Output the [X, Y] coordinate of the center of the cell containing the given text.  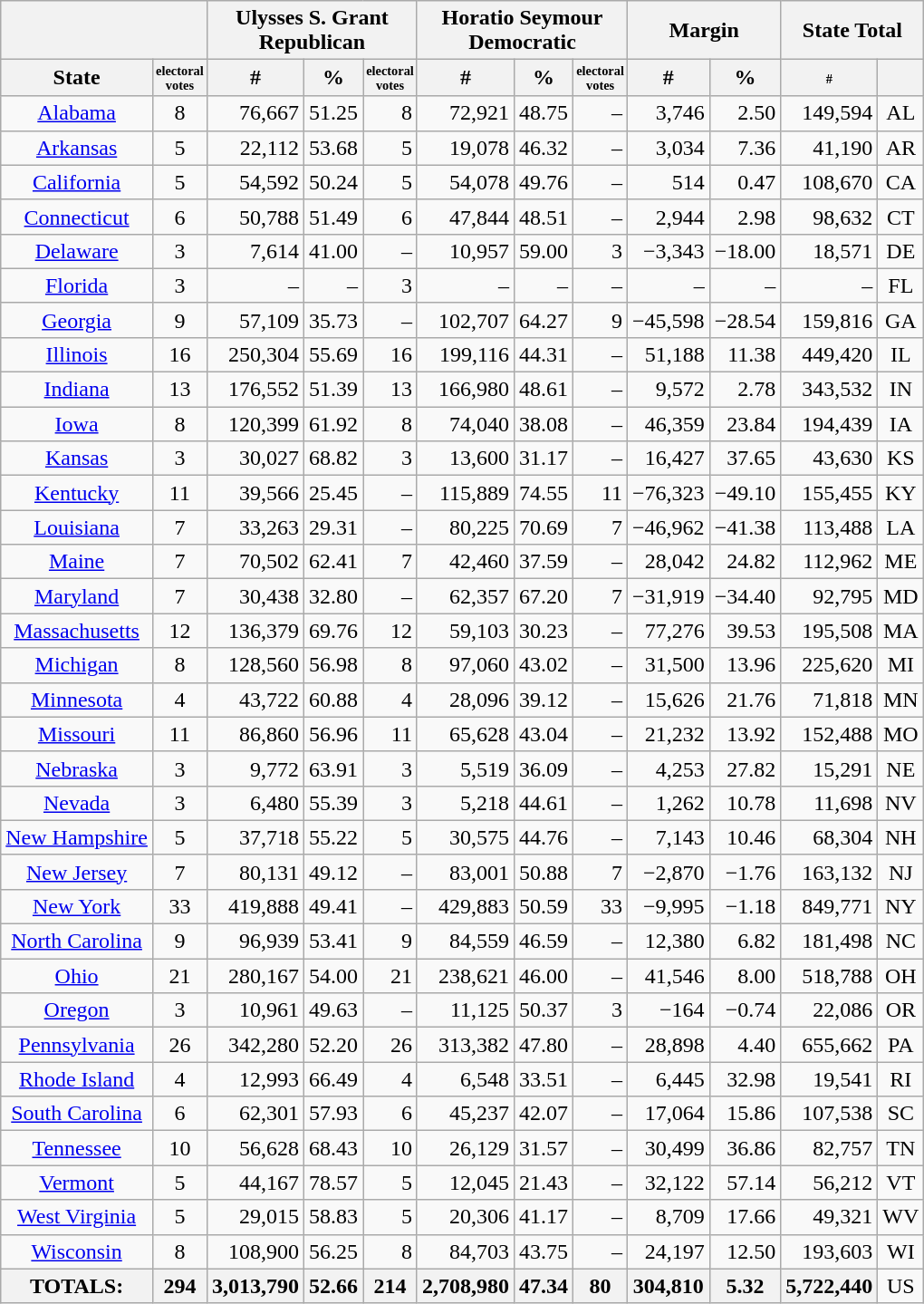
−9,995 [669, 906]
43.02 [544, 665]
−34.40 [745, 596]
Vermont [77, 1183]
KY [900, 493]
2,944 [669, 217]
51,188 [669, 354]
Margin [705, 31]
250,304 [255, 354]
49.41 [333, 906]
19,541 [830, 1079]
9,572 [669, 390]
18,571 [830, 251]
Kansas [77, 459]
56,628 [255, 1148]
86,860 [255, 734]
49.63 [333, 1010]
46.00 [544, 976]
74,040 [466, 424]
Iowa [77, 424]
MO [900, 734]
21.76 [745, 700]
NH [900, 837]
0.47 [745, 182]
New Hampshire [77, 837]
32,122 [669, 1183]
56.96 [333, 734]
11.38 [745, 354]
50.24 [333, 182]
−18.00 [745, 251]
68.82 [333, 459]
NC [900, 942]
Louisiana [77, 527]
33.51 [544, 1079]
45,237 [466, 1114]
64.27 [544, 320]
166,980 [466, 390]
43.04 [544, 734]
84,559 [466, 942]
50,788 [255, 217]
44.76 [544, 837]
PA [900, 1045]
70,502 [255, 562]
655,662 [830, 1045]
343,532 [830, 390]
6,445 [669, 1079]
78.57 [333, 1183]
120,399 [255, 424]
32.80 [333, 596]
30,438 [255, 596]
43,722 [255, 700]
47.80 [544, 1045]
−46,962 [669, 527]
113,488 [830, 527]
−164 [669, 1010]
69.76 [333, 631]
43,630 [830, 459]
68,304 [830, 837]
44.61 [544, 803]
518,788 [830, 976]
70.69 [544, 527]
56,212 [830, 1183]
52.66 [333, 1286]
−41.38 [745, 527]
37.65 [745, 459]
Kentucky [77, 493]
41,546 [669, 976]
2.50 [745, 113]
25.45 [333, 493]
294 [179, 1286]
50.88 [544, 872]
5,519 [466, 768]
IN [900, 390]
342,280 [255, 1045]
RI [900, 1079]
62,301 [255, 1114]
South Carolina [77, 1114]
−2,870 [669, 872]
3,013,790 [255, 1286]
6,480 [255, 803]
Horatio SeymourDemocratic [522, 31]
OH [900, 976]
−76,323 [669, 493]
AR [900, 148]
57.14 [745, 1183]
193,603 [830, 1251]
Alabama [77, 113]
22,086 [830, 1010]
11,125 [466, 1010]
8.00 [745, 976]
76,667 [255, 113]
176,552 [255, 390]
WV [900, 1217]
80,131 [255, 872]
ME [900, 562]
CT [900, 217]
Georgia [77, 320]
71,818 [830, 700]
NV [900, 803]
199,116 [466, 354]
1,262 [669, 803]
67.20 [544, 596]
54,592 [255, 182]
42,460 [466, 562]
NJ [900, 872]
VT [900, 1183]
195,508 [830, 631]
194,439 [830, 424]
80 [601, 1286]
36.09 [544, 768]
TOTALS: [77, 1286]
12,380 [669, 942]
5,218 [466, 803]
Arkansas [77, 148]
12.50 [745, 1251]
Indiana [77, 390]
8,709 [669, 1217]
29,015 [255, 1217]
Nebraska [77, 768]
31.17 [544, 459]
KS [900, 459]
Ohio [77, 976]
−31,919 [669, 596]
57.93 [333, 1114]
181,498 [830, 942]
37,718 [255, 837]
46.32 [544, 148]
92,795 [830, 596]
107,538 [830, 1114]
13.92 [745, 734]
61.92 [333, 424]
Illinois [77, 354]
2.98 [745, 217]
60.88 [333, 700]
54,078 [466, 182]
10,957 [466, 251]
31,500 [669, 665]
42.07 [544, 1114]
2,708,980 [466, 1286]
32.98 [745, 1079]
41,190 [830, 148]
15,626 [669, 700]
Maine [77, 562]
AL [900, 113]
30,027 [255, 459]
3,034 [669, 148]
Delaware [77, 251]
59.00 [544, 251]
−1.76 [745, 872]
10.78 [745, 803]
51.49 [333, 217]
6,548 [466, 1079]
77,276 [669, 631]
97,060 [466, 665]
57,109 [255, 320]
Pennsylvania [77, 1045]
49.12 [333, 872]
53.68 [333, 148]
12,045 [466, 1183]
NE [900, 768]
31.57 [544, 1148]
15.86 [745, 1114]
59,103 [466, 631]
35.73 [333, 320]
MD [900, 596]
Rhode Island [77, 1079]
66.49 [333, 1079]
Wisconsin [77, 1251]
24,197 [669, 1251]
82,757 [830, 1148]
159,816 [830, 320]
38.08 [544, 424]
238,621 [466, 976]
4.40 [745, 1045]
7,614 [255, 251]
New York [77, 906]
136,379 [255, 631]
514 [669, 182]
17.66 [745, 1217]
9,772 [255, 768]
108,900 [255, 1251]
56.25 [333, 1251]
−3,343 [669, 251]
46,359 [669, 424]
West Virginia [77, 1217]
163,132 [830, 872]
−28.54 [745, 320]
−45,598 [669, 320]
56.98 [333, 665]
MN [900, 700]
68.43 [333, 1148]
80,225 [466, 527]
304,810 [669, 1286]
7,143 [669, 837]
98,632 [830, 217]
108,670 [830, 182]
FL [900, 285]
Ulysses S. GrantRepublican [312, 31]
MI [900, 665]
10,961 [255, 1010]
429,883 [466, 906]
2.78 [745, 390]
IL [900, 354]
49.76 [544, 182]
Maryland [77, 596]
39,566 [255, 493]
44,167 [255, 1183]
39.53 [745, 631]
102,707 [466, 320]
36.86 [745, 1148]
28,042 [669, 562]
MA [900, 631]
12,993 [255, 1079]
New Jersey [77, 872]
State Total [852, 31]
41.17 [544, 1217]
3,746 [669, 113]
19,078 [466, 148]
26,129 [466, 1148]
313,382 [466, 1045]
CA [900, 182]
128,560 [255, 665]
6.82 [745, 942]
49,321 [830, 1217]
Minnesota [77, 700]
46.59 [544, 942]
47,844 [466, 217]
52.20 [333, 1045]
28,898 [669, 1045]
LA [900, 527]
17,064 [669, 1114]
55.22 [333, 837]
US [900, 1286]
51.25 [333, 113]
16,427 [669, 459]
GA [900, 320]
37.59 [544, 562]
WI [900, 1251]
DE [900, 251]
Michigan [77, 665]
5,722,440 [830, 1286]
50.59 [544, 906]
115,889 [466, 493]
State [77, 78]
27.82 [745, 768]
48.61 [544, 390]
OR [900, 1010]
SC [900, 1114]
North Carolina [77, 942]
39.12 [544, 700]
NY [900, 906]
23.84 [745, 424]
55.39 [333, 803]
Oregon [77, 1010]
74.55 [544, 493]
149,594 [830, 113]
−49.10 [745, 493]
21,232 [669, 734]
20,306 [466, 1217]
24.82 [745, 562]
65,628 [466, 734]
47.34 [544, 1286]
−0.74 [745, 1010]
13.96 [745, 665]
29.31 [333, 527]
84,703 [466, 1251]
Florida [77, 285]
15,291 [830, 768]
63.91 [333, 768]
62.41 [333, 562]
155,455 [830, 493]
54.00 [333, 976]
96,939 [255, 942]
152,488 [830, 734]
Nevada [77, 803]
21.43 [544, 1183]
TN [900, 1148]
33,263 [255, 527]
30,575 [466, 837]
7.36 [745, 148]
13,600 [466, 459]
41.00 [333, 251]
44.31 [544, 354]
72,921 [466, 113]
48.51 [544, 217]
51.39 [333, 390]
112,962 [830, 562]
62,357 [466, 596]
California [77, 182]
280,167 [255, 976]
Connecticut [77, 217]
IA [900, 424]
50.37 [544, 1010]
22,112 [255, 148]
28,096 [466, 700]
Tennessee [77, 1148]
4,253 [669, 768]
214 [390, 1286]
449,420 [830, 354]
225,620 [830, 665]
58.83 [333, 1217]
30,499 [669, 1148]
−1.18 [745, 906]
849,771 [830, 906]
53.41 [333, 942]
5.32 [745, 1286]
48.75 [544, 113]
83,001 [466, 872]
43.75 [544, 1251]
419,888 [255, 906]
10.46 [745, 837]
55.69 [333, 354]
Missouri [77, 734]
30.23 [544, 631]
Massachusetts [77, 631]
11,698 [830, 803]
